Detect which cell encompasses the target text, then output its (X, Y) center coordinate. 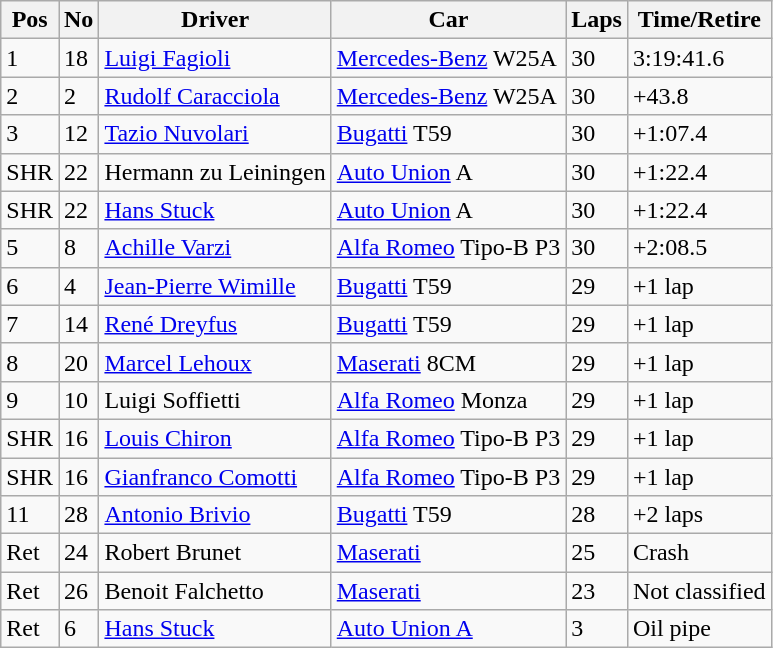
Marcel Lehoux (215, 362)
23 (597, 591)
René Dreyfus (215, 324)
4 (78, 286)
11 (30, 515)
Antonio Brivio (215, 515)
12 (78, 134)
Tazio Nuvolari (215, 134)
Hermann zu Leiningen (215, 172)
+1:07.4 (699, 134)
Luigi Soffietti (215, 400)
25 (597, 553)
1 (30, 58)
Time/Retire (699, 20)
Maserati 8CM (448, 362)
24 (78, 553)
Jean-Pierre Wimille (215, 286)
Rudolf Caracciola (215, 96)
26 (78, 591)
No (78, 20)
+2:08.5 (699, 248)
18 (78, 58)
10 (78, 400)
+43.8 (699, 96)
+2 laps (699, 515)
9 (30, 400)
Crash (699, 553)
Benoit Falchetto (215, 591)
Oil pipe (699, 629)
Pos (30, 20)
Luigi Fagioli (215, 58)
7 (30, 324)
Car (448, 20)
3:19:41.6 (699, 58)
Driver (215, 20)
Gianfranco Comotti (215, 477)
Laps (597, 20)
Robert Brunet (215, 553)
Alfa Romeo Monza (448, 400)
5 (30, 248)
Louis Chiron (215, 438)
Achille Varzi (215, 248)
Not classified (699, 591)
20 (78, 362)
14 (78, 324)
